Determine the (X, Y) coordinate at the center of the cell enclosing the given text.  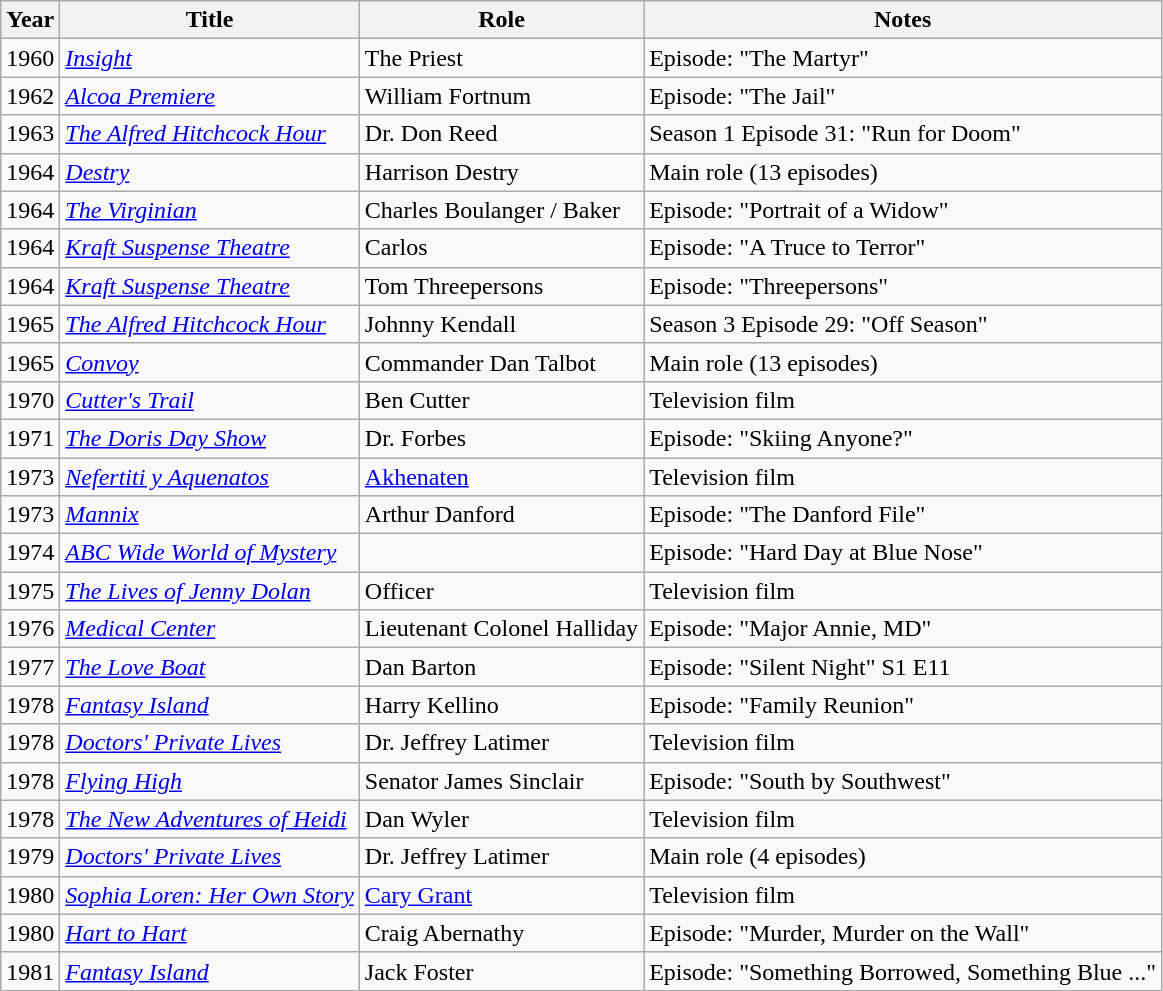
Year (30, 20)
1975 (30, 591)
Episode: "Portrait of a Widow" (903, 210)
1979 (30, 857)
Mannix (210, 515)
Season 1 Episode 31: "Run for Doom" (903, 134)
Cutter's Trail (210, 400)
The New Adventures of Heidi (210, 819)
Akhenaten (501, 477)
1976 (30, 629)
Season 3 Episode 29: "Off Season" (903, 324)
Tom Threepersons (501, 286)
Episode: "Hard Day at Blue Nose" (903, 553)
Episode: "Murder, Murder on the Wall" (903, 933)
Carlos (501, 248)
Flying High (210, 781)
William Fortnum (501, 96)
1970 (30, 400)
Dan Barton (501, 667)
Episode: "Skiing Anyone?" (903, 438)
The Virginian (210, 210)
Episode: "Something Borrowed, Something Blue ..." (903, 971)
Sophia Loren: Her Own Story (210, 895)
Title (210, 20)
Destry (210, 172)
Ben Cutter (501, 400)
Episode: "The Danford File" (903, 515)
Harrison Destry (501, 172)
Alcoa Premiere (210, 96)
Dr. Don Reed (501, 134)
Cary Grant (501, 895)
Medical Center (210, 629)
Lieutenant Colonel Halliday (501, 629)
Insight (210, 58)
1981 (30, 971)
Harry Kellino (501, 705)
ABC Wide World of Mystery (210, 553)
Role (501, 20)
Jack Foster (501, 971)
Episode: "South by Southwest" (903, 781)
Episode: "Threepersons" (903, 286)
The Love Boat (210, 667)
The Doris Day Show (210, 438)
Notes (903, 20)
Nefertiti y Aquenatos (210, 477)
Officer (501, 591)
1977 (30, 667)
Convoy (210, 362)
Dr. Forbes (501, 438)
The Lives of Jenny Dolan (210, 591)
Episode: "The Martyr" (903, 58)
1971 (30, 438)
Main role (4 episodes) (903, 857)
Arthur Danford (501, 515)
Episode: "The Jail" (903, 96)
Commander Dan Talbot (501, 362)
Johnny Kendall (501, 324)
1963 (30, 134)
Dan Wyler (501, 819)
Charles Boulanger / Baker (501, 210)
Episode: "Silent Night" S1 E11 (903, 667)
Episode: "Major Annie, MD" (903, 629)
1974 (30, 553)
Episode: "Family Reunion" (903, 705)
Episode: "A Truce to Terror" (903, 248)
1960 (30, 58)
1962 (30, 96)
Hart to Hart (210, 933)
Craig Abernathy (501, 933)
The Priest (501, 58)
Senator James Sinclair (501, 781)
